Output the [X, Y] coordinate of the center of the cell containing the given text.  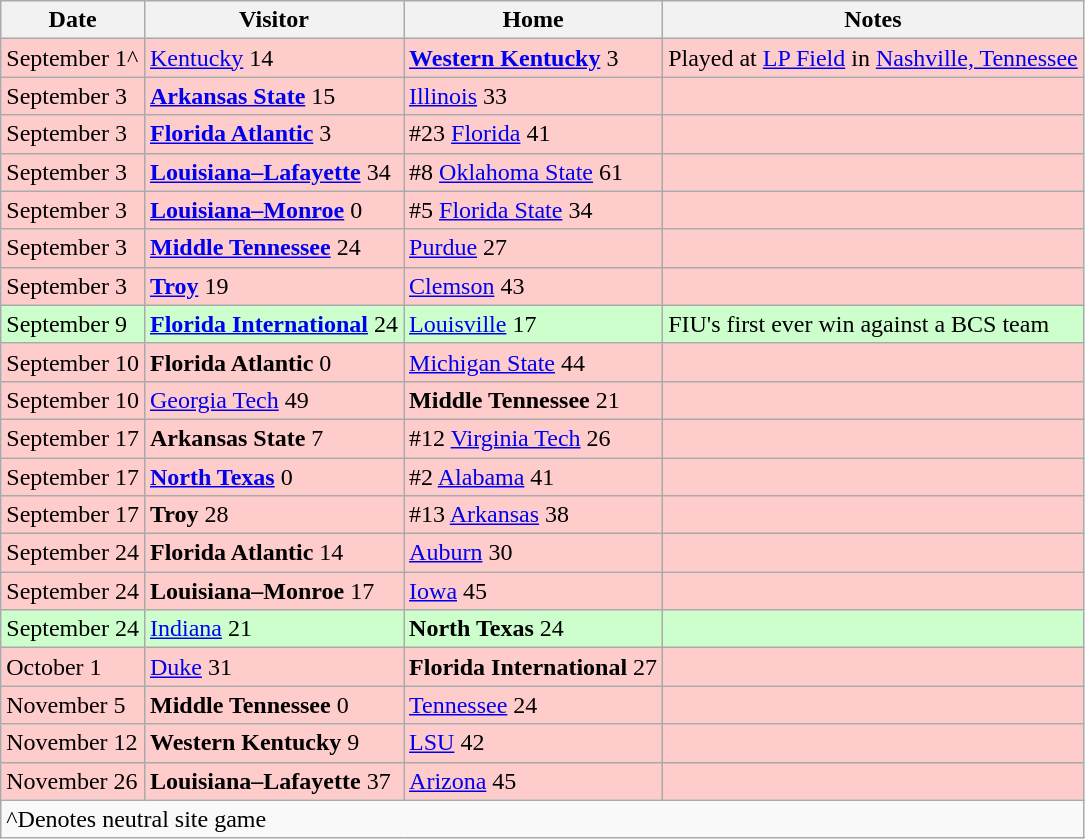
Florida Atlantic 0 [274, 362]
Troy 19 [274, 286]
#23 Florida 41 [534, 134]
Duke 31 [274, 667]
Florida Atlantic 14 [274, 553]
November 12 [73, 743]
September 9 [73, 324]
Louisiana–Monroe 0 [274, 210]
Date [73, 20]
Illinois 33 [534, 96]
#12 Virginia Tech 26 [534, 438]
Arizona 45 [534, 781]
#8 Oklahoma State 61 [534, 172]
#5 Florida State 34 [534, 210]
Florida International 24 [274, 324]
Middle Tennessee 0 [274, 705]
Visitor [274, 20]
Purdue 27 [534, 248]
North Texas 0 [274, 477]
Tennessee 24 [534, 705]
Clemson 43 [534, 286]
November 5 [73, 705]
September 1^ [73, 58]
Western Kentucky 9 [274, 743]
Louisville 17 [534, 324]
^Denotes neutral site game [542, 819]
Played at LP Field in Nashville, Tennessee [874, 58]
Georgia Tech 49 [274, 400]
#2 Alabama 41 [534, 477]
FIU's first ever win against a BCS team [874, 324]
Middle Tennessee 24 [274, 248]
North Texas 24 [534, 629]
Home [534, 20]
Notes [874, 20]
Middle Tennessee 21 [534, 400]
Indiana 21 [274, 629]
Troy 28 [274, 515]
Western Kentucky 3 [534, 58]
Louisiana–Monroe 17 [274, 591]
Florida Atlantic 3 [274, 134]
Arkansas State 15 [274, 96]
Auburn 30 [534, 553]
October 1 [73, 667]
November 26 [73, 781]
Kentucky 14 [274, 58]
Iowa 45 [534, 591]
LSU 42 [534, 743]
Florida International 27 [534, 667]
#13 Arkansas 38 [534, 515]
Michigan State 44 [534, 362]
Arkansas State 7 [274, 438]
Louisiana–Lafayette 37 [274, 781]
Louisiana–Lafayette 34 [274, 172]
